Determine the (X, Y) coordinate at the center of the cell enclosing the given text.  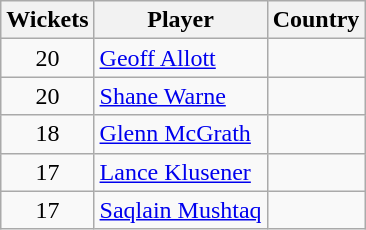
Country (316, 20)
Wickets (48, 20)
Glenn McGrath (180, 134)
Lance Klusener (180, 172)
Geoff Allott (180, 58)
18 (48, 134)
Saqlain Mushtaq (180, 210)
Player (180, 20)
Shane Warne (180, 96)
